Scan for the cell matching the given text and deliver its [X, Y] coordinate at center. 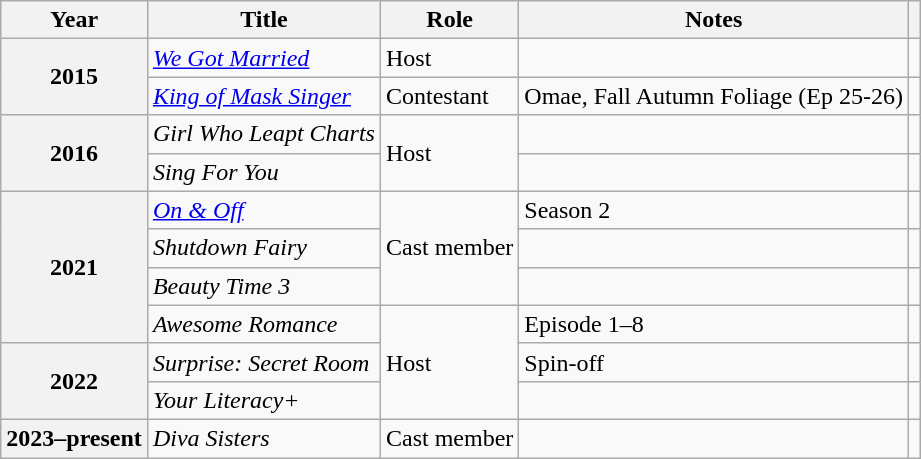
Omae, Fall Autumn Foliage (Ep 25-26) [714, 96]
Season 2 [714, 210]
Surprise: Secret Room [264, 362]
Title [264, 20]
2016 [74, 153]
2015 [74, 77]
Your Literacy+ [264, 400]
Notes [714, 20]
Year [74, 20]
Awesome Romance [264, 324]
Contestant [449, 96]
Diva Sisters [264, 438]
Episode 1–8 [714, 324]
2021 [74, 267]
We Got Married [264, 58]
Role [449, 20]
On & Off [264, 210]
2023–present [74, 438]
Sing For You [264, 172]
2022 [74, 381]
Beauty Time 3 [264, 286]
Shutdown Fairy [264, 248]
King of Mask Singer [264, 96]
Spin-off [714, 362]
Girl Who Leapt Charts [264, 134]
